Detect which cell encompasses the target text, then output its [x, y] center coordinate. 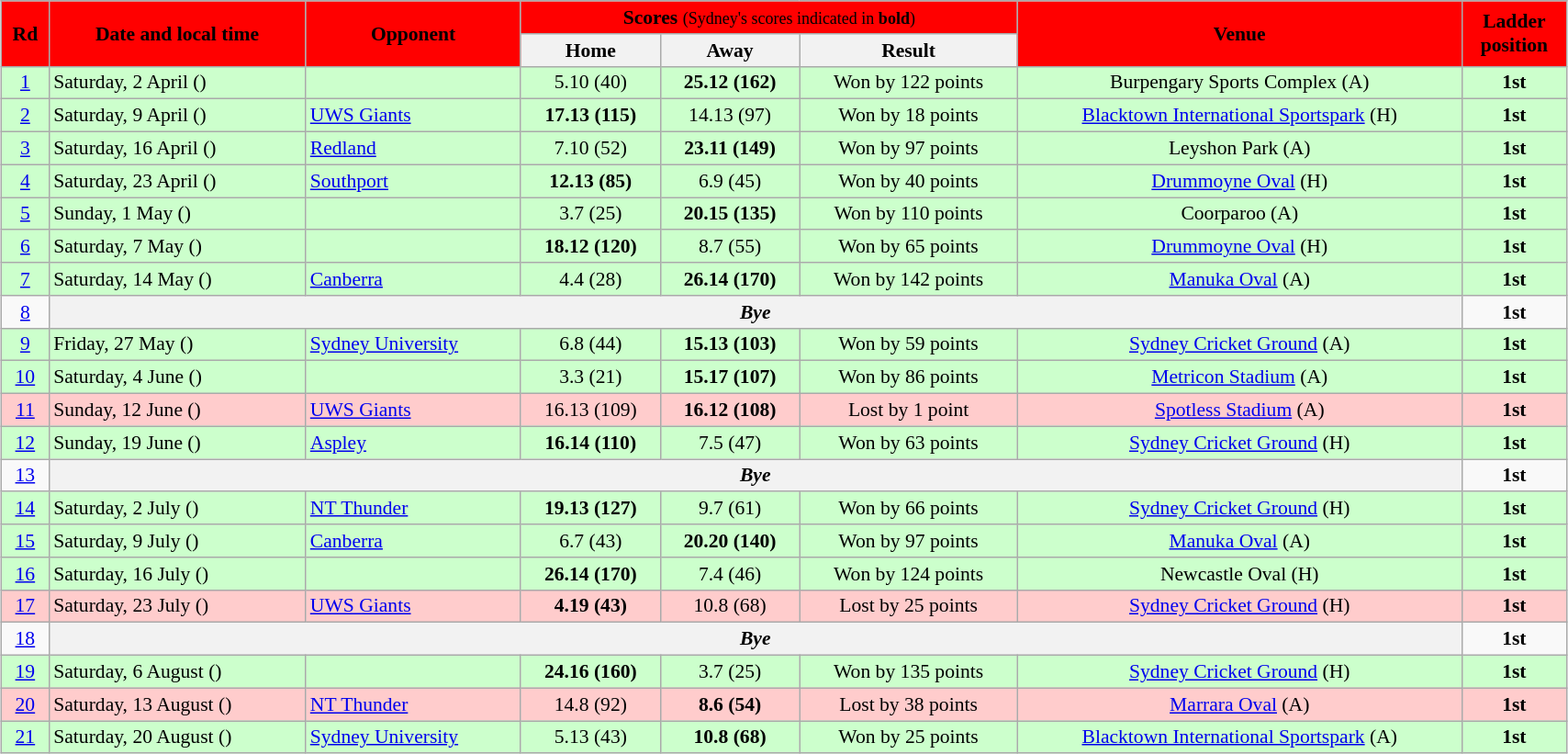
24.16 (160) [590, 672]
Ladderposition [1514, 33]
Saturday, 9 July () [177, 541]
1 [26, 83]
17 [26, 606]
16 [26, 574]
Aspley [413, 443]
Saturday, 23 July () [177, 606]
4 [26, 181]
4.19 (43) [590, 606]
5.10 (40) [590, 83]
23.11 (149) [730, 149]
16.12 (108) [730, 411]
Saturday, 14 May () [177, 279]
Metricon Stadium (A) [1239, 377]
Date and local time [177, 33]
25.12 (162) [730, 83]
Redland [413, 149]
7.10 (52) [590, 149]
12.13 (85) [590, 181]
15.13 (103) [730, 344]
18 [26, 639]
15.17 (107) [730, 377]
Coorparoo (A) [1239, 214]
Southport [413, 181]
Sunday, 19 June () [177, 443]
Won by 40 points [909, 181]
Saturday, 2 April () [177, 83]
9.7 (61) [730, 509]
Saturday, 4 June () [177, 377]
18.12 (120) [590, 247]
17.13 (115) [590, 116]
11 [26, 411]
3.3 (21) [590, 377]
8.7 (55) [730, 247]
8 [26, 312]
6.8 (44) [590, 344]
6.9 (45) [730, 181]
Opponent [413, 33]
Won by 18 points [909, 116]
4.4 (28) [590, 279]
Spotless Stadium (A) [1239, 411]
14.13 (97) [730, 116]
Venue [1239, 33]
12 [26, 443]
Saturday, 7 May () [177, 247]
Saturday, 2 July () [177, 509]
20.15 (135) [730, 214]
Won by 122 points [909, 83]
Leyshon Park (A) [1239, 149]
Won by 135 points [909, 672]
15 [26, 541]
13 [26, 476]
Lost by 1 point [909, 411]
20 [26, 704]
14 [26, 509]
21 [26, 737]
20.20 (140) [730, 541]
Saturday, 6 August () [177, 672]
Lost by 25 points [909, 606]
Saturday, 23 April () [177, 181]
19.13 (127) [590, 509]
Won by 25 points [909, 737]
Marrara Oval (A) [1239, 704]
Won by 142 points [909, 279]
Rd [26, 33]
6 [26, 247]
19 [26, 672]
Won by 59 points [909, 344]
Blacktown International Sportspark (H) [1239, 116]
3 [26, 149]
7.4 (46) [730, 574]
5 [26, 214]
7 [26, 279]
Won by 110 points [909, 214]
Saturday, 13 August () [177, 704]
Sunday, 12 June () [177, 411]
Burpengary Sports Complex (A) [1239, 83]
Won by 124 points [909, 574]
6.7 (43) [590, 541]
7.5 (47) [730, 443]
Blacktown International Sportspark (A) [1239, 737]
Away [730, 51]
2 [26, 116]
9 [26, 344]
Lost by 38 points [909, 704]
14.8 (92) [590, 704]
8.6 (54) [730, 704]
Scores (Sydney's scores indicated in bold) [769, 17]
Saturday, 20 August () [177, 737]
Saturday, 9 April () [177, 116]
16.14 (110) [590, 443]
Saturday, 16 July () [177, 574]
5.13 (43) [590, 737]
Newcastle Oval (H) [1239, 574]
Won by 63 points [909, 443]
Friday, 27 May () [177, 344]
Won by 65 points [909, 247]
Home [590, 51]
10 [26, 377]
Won by 66 points [909, 509]
Sydney Cricket Ground (A) [1239, 344]
16.13 (109) [590, 411]
Result [909, 51]
Won by 86 points [909, 377]
Sunday, 1 May () [177, 214]
Saturday, 16 April () [177, 149]
